Extract the (x, y) coordinate from the center of the cell holding the provided text.  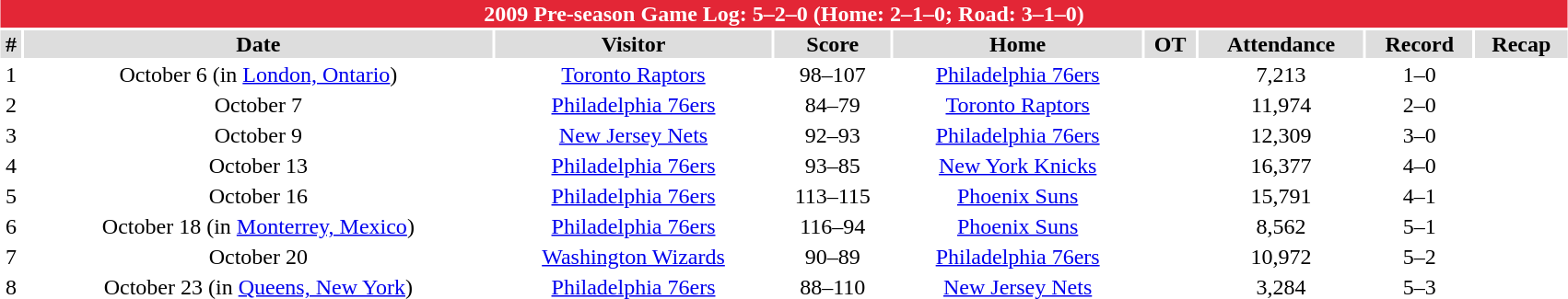
OT (1170, 44)
Washington Wizards (634, 257)
15,791 (1281, 196)
4 (11, 166)
2009 Pre-season Game Log: 5–2–0 (Home: 2–1–0; Road: 3–1–0) (784, 14)
5–2 (1419, 257)
116–94 (833, 226)
Record (1419, 44)
Attendance (1281, 44)
1–0 (1419, 75)
8,562 (1281, 226)
October 6 (in London, Ontario) (258, 75)
12,309 (1281, 135)
98–107 (833, 75)
October 18 (in Monterrey, Mexico) (258, 226)
4–0 (1419, 166)
7 (11, 257)
October 7 (258, 105)
84–79 (833, 105)
10,972 (1281, 257)
90–89 (833, 257)
2–0 (1419, 105)
Home (1017, 44)
5 (11, 196)
New York Knicks (1017, 166)
Recap (1521, 44)
92–93 (833, 135)
1 (11, 75)
11,974 (1281, 105)
3–0 (1419, 135)
Date (258, 44)
7,213 (1281, 75)
113–115 (833, 196)
6 (11, 226)
October 16 (258, 196)
93–85 (833, 166)
Score (833, 44)
# (11, 44)
4–1 (1419, 196)
Visitor (634, 44)
October 13 (258, 166)
New Jersey Nets (634, 135)
2 (11, 105)
October 9 (258, 135)
16,377 (1281, 166)
October 20 (258, 257)
3 (11, 135)
5–1 (1419, 226)
